Extract the (x, y) coordinate from the center of the cell holding the provided text.  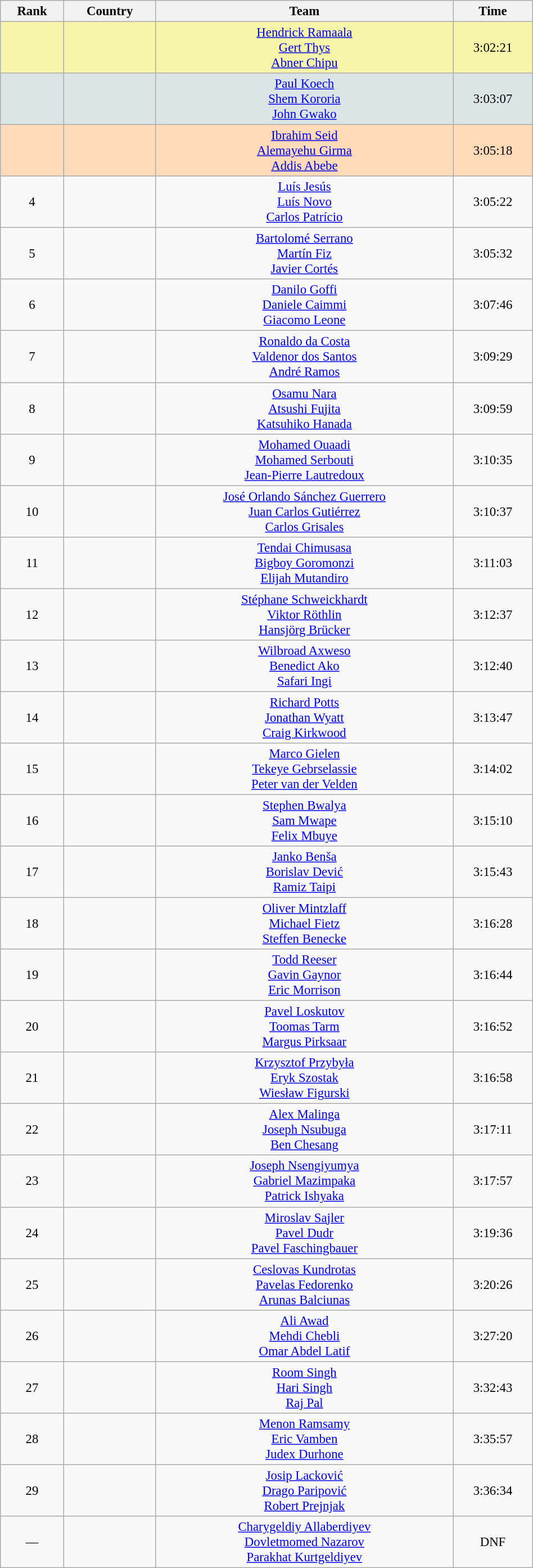
3:32:43 (493, 1387)
8 (33, 408)
3:10:37 (493, 511)
11 (33, 563)
3:16:58 (493, 1078)
17 (33, 872)
— (33, 1542)
18 (33, 924)
Ibrahim SeidAlemayehu GirmaAddis Abebe (305, 151)
20 (33, 1027)
3:15:43 (493, 872)
3:12:40 (493, 666)
5 (33, 254)
3:15:10 (493, 820)
Hendrick RamaalaGert ThysAbner Chipu (305, 48)
3:12:37 (493, 614)
22 (33, 1130)
Marco GielenTekeye GebrselassiePeter van der Velden (305, 769)
Luís JesúsLuís NovoCarlos Patrício (305, 202)
3:05:18 (493, 151)
Janko BenšaBorislav DevićRamiz Taipi (305, 872)
Mohamed OuaadiMohamed SerboutiJean-Pierre Lautredoux (305, 460)
3:02:21 (493, 48)
Ali AwadMehdi ChebliOmar Abdel Latif (305, 1336)
21 (33, 1078)
Team (305, 11)
14 (33, 717)
23 (33, 1181)
Stephen BwalyaSam MwapeFelix Mbuye (305, 820)
Joseph NsengiyumyaGabriel MazimpakaPatrick Ishyaka (305, 1181)
3:07:46 (493, 305)
12 (33, 614)
29 (33, 1490)
16 (33, 820)
10 (33, 511)
Danilo GoffiDaniele CaimmiGiacomo Leone (305, 305)
3:14:02 (493, 769)
3:19:36 (493, 1233)
3:17:11 (493, 1130)
4 (33, 202)
Pavel LoskutovToomas TarmMargus Pirksaar (305, 1027)
3:16:28 (493, 924)
3:36:34 (493, 1490)
Ronaldo da CostaValdenor dos SantosAndré Ramos (305, 357)
3:16:44 (493, 975)
Room SinghHari SinghRaj Pal (305, 1387)
15 (33, 769)
DNF (493, 1542)
13 (33, 666)
Alex MalingaJoseph NsubugaBen Chesang (305, 1130)
José Orlando Sánchez GuerreroJuan Carlos GutiérrezCarlos Grisales (305, 511)
3:17:57 (493, 1181)
Country (110, 11)
Richard PottsJonathan WyattCraig Kirkwood (305, 717)
3:09:59 (493, 408)
Todd ReeserGavin GaynorEric Morrison (305, 975)
9 (33, 460)
Ceslovas KundrotasPavelas FedorenkoArunas Balciunas (305, 1284)
Wilbroad AxwesoBenedict AkoSafari Ingi (305, 666)
3:03:07 (493, 99)
Tendai ChimusasaBigboy GoromonziElijah Mutandiro (305, 563)
28 (33, 1439)
3:05:22 (493, 202)
Charygeldiy AllaberdiyevDovletmomed NazarovParakhat Kurtgeldiyev (305, 1542)
Stéphane SchweickhardtViktor RöthlinHansjörg Brücker (305, 614)
3:20:26 (493, 1284)
Time (493, 11)
3:35:57 (493, 1439)
3:27:20 (493, 1336)
Miroslav SajlerPavel DudrPavel Faschingbauer (305, 1233)
Paul KoechShem KororiaJohn Gwako (305, 99)
27 (33, 1387)
6 (33, 305)
Josip LackovićDrago ParipovićRobert Prejnjak (305, 1490)
3:16:52 (493, 1027)
Rank (33, 11)
25 (33, 1284)
Krzysztof PrzybyłaEryk SzostakWiesław Figurski (305, 1078)
Oliver MintzlaffMichael FietzSteffen Benecke (305, 924)
Menon RamsamyEric VambenJudex Durhone (305, 1439)
3:13:47 (493, 717)
19 (33, 975)
7 (33, 357)
26 (33, 1336)
24 (33, 1233)
3:10:35 (493, 460)
Bartolomé SerranoMartín FizJavier Cortés (305, 254)
3:05:32 (493, 254)
Osamu NaraAtsushi FujitaKatsuhiko Hanada (305, 408)
3:09:29 (493, 357)
3:11:03 (493, 563)
